Locate the cell with the specified text and output its (X, Y) center coordinate. 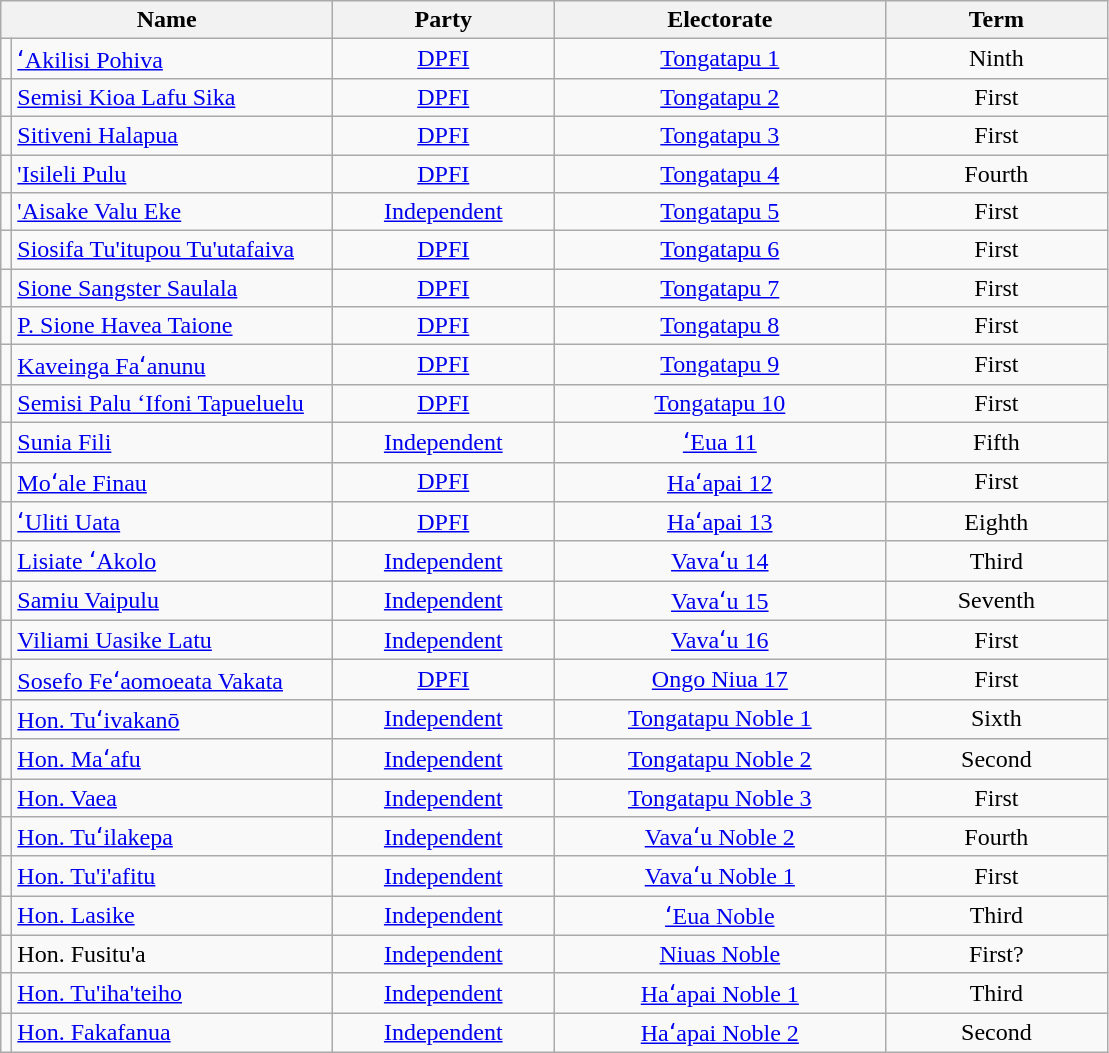
'Aisake Valu Eke (172, 212)
Seventh (996, 601)
Tongatapu 2 (720, 97)
P. Sione Havea Taione (172, 326)
Vavaʻu Noble 1 (720, 876)
Semisi Kioa Lafu Sika (172, 97)
Tongatapu 9 (720, 365)
Hon. Tuʻilakepa (172, 837)
ʻUliti Uata (172, 522)
Ninth (996, 59)
'Isileli Pulu (172, 173)
Vavaʻu 16 (720, 640)
Tongatapu Noble 1 (720, 719)
Sitiveni Halapua (172, 135)
Sosefo Feʻaomoeata Vakata (172, 680)
Haʻapai 13 (720, 522)
Tongatapu Noble 2 (720, 759)
ʻAkilisi Pohiva (172, 59)
Vavaʻu Noble 2 (720, 837)
Viliami Uasike Latu (172, 640)
Electorate (720, 20)
Sunia Fili (172, 442)
Tongatapu 7 (720, 288)
Tongatapu 1 (720, 59)
Tongatapu 5 (720, 212)
First? (996, 954)
Tongatapu Noble 3 (720, 797)
Hon. Fakafanua (172, 1033)
Name (167, 20)
Semisi Palu ‘Ifoni Tapueluelu (172, 403)
Tongatapu 8 (720, 326)
Lisiate ʻAkolo (172, 561)
Kaveinga Faʻanunu (172, 365)
Haʻapai 12 (720, 482)
Vavaʻu 14 (720, 561)
Haʻapai Noble 1 (720, 993)
Hon. Lasike (172, 916)
ʻEua 11 (720, 442)
Hon. Vaea (172, 797)
Haʻapai Noble 2 (720, 1033)
Term (996, 20)
Hon. Tu'iha'teiho (172, 993)
Sione Sangster Saulala (172, 288)
Ongo Niua 17 (720, 680)
Tongatapu 6 (720, 250)
Moʻale Finau (172, 482)
Hon. Tu'i'afitu (172, 876)
Hon. Tuʻivakanō (172, 719)
Fifth (996, 442)
Party (444, 20)
Tongatapu 4 (720, 173)
ʻEua Noble (720, 916)
Vavaʻu 15 (720, 601)
Hon. Maʻafu (172, 759)
Eighth (996, 522)
Niuas Noble (720, 954)
Siosifa Tu'itupou Tu'utafaiva (172, 250)
Hon. Fusitu'a (172, 954)
Tongatapu 3 (720, 135)
Sixth (996, 719)
Tongatapu 10 (720, 403)
Samiu Vaipulu (172, 601)
